Identify which cell holds the provided text, then report its (x, y) central coordinate. 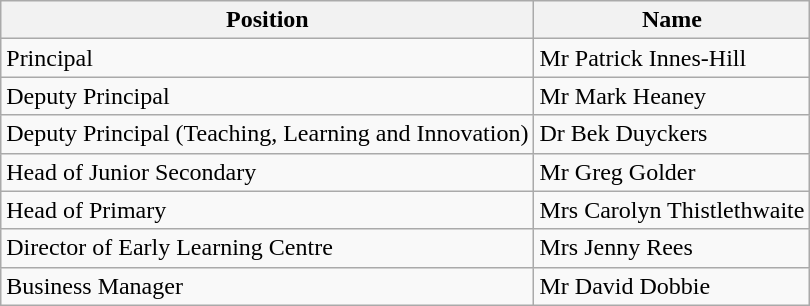
Deputy Principal (Teaching, Learning and Innovation) (268, 134)
Head of Junior Secondary (268, 172)
Mr Mark Heaney (672, 96)
Position (268, 20)
Mr David Dobbie (672, 286)
Mr Greg Golder (672, 172)
Deputy Principal (268, 96)
Name (672, 20)
Principal (268, 58)
Head of Primary (268, 210)
Mrs Carolyn Thistlethwaite (672, 210)
Business Manager (268, 286)
Dr Bek Duyckers (672, 134)
Director of Early Learning Centre (268, 248)
Mr Patrick Innes-Hill (672, 58)
Mrs Jenny Rees (672, 248)
